Search for the cell housing the specified text and yield its [x, y] center coordinate. 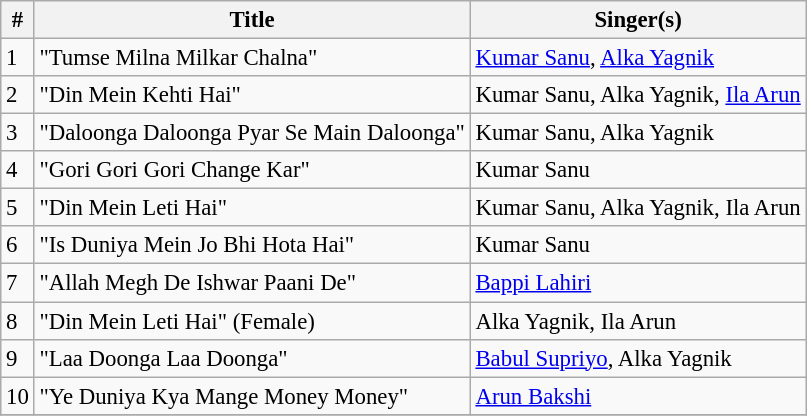
10 [18, 396]
Babul Supriyo, Alka Yagnik [638, 358]
Title [252, 20]
3 [18, 133]
"Din Mein Kehti Hai" [252, 95]
Bappi Lahiri [638, 283]
"Laa Doonga Laa Doonga" [252, 358]
"Din Mein Leti Hai" [252, 208]
"Daloonga Daloonga Pyar Se Main Daloonga" [252, 133]
4 [18, 170]
"Ye Duniya Kya Mange Money Money" [252, 396]
Arun Bakshi [638, 396]
# [18, 20]
"Is Duniya Mein Jo Bhi Hota Hai" [252, 245]
5 [18, 208]
"Allah Megh De Ishwar Paani De" [252, 283]
6 [18, 245]
"Din Mein Leti Hai" (Female) [252, 321]
Singer(s) [638, 20]
"Gori Gori Gori Change Kar" [252, 170]
8 [18, 321]
9 [18, 358]
2 [18, 95]
7 [18, 283]
"Tumse Milna Milkar Chalna" [252, 58]
Alka Yagnik, Ila Arun [638, 321]
1 [18, 58]
